Search for the cell housing the specified text and yield its [x, y] center coordinate. 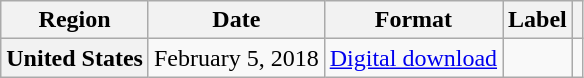
Digital download [413, 58]
Region [75, 20]
Date [236, 20]
United States [75, 58]
Label [538, 20]
Format [413, 20]
February 5, 2018 [236, 58]
